Search for the cell housing the specified text and yield its (x, y) center coordinate. 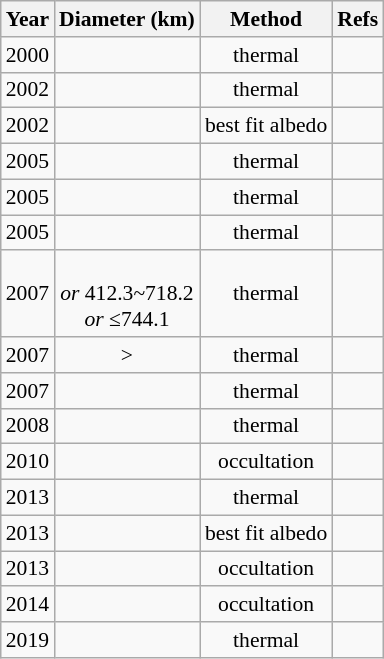
2014 (28, 605)
2010 (28, 462)
Year (28, 19)
2019 (28, 640)
or 412.3~718.2or ≤744.1 (127, 294)
> (127, 355)
Refs (358, 19)
2000 (28, 55)
Diameter (km) (127, 19)
Method (266, 19)
2008 (28, 426)
